Scan for the cell matching the given text and deliver its (x, y) coordinate at center. 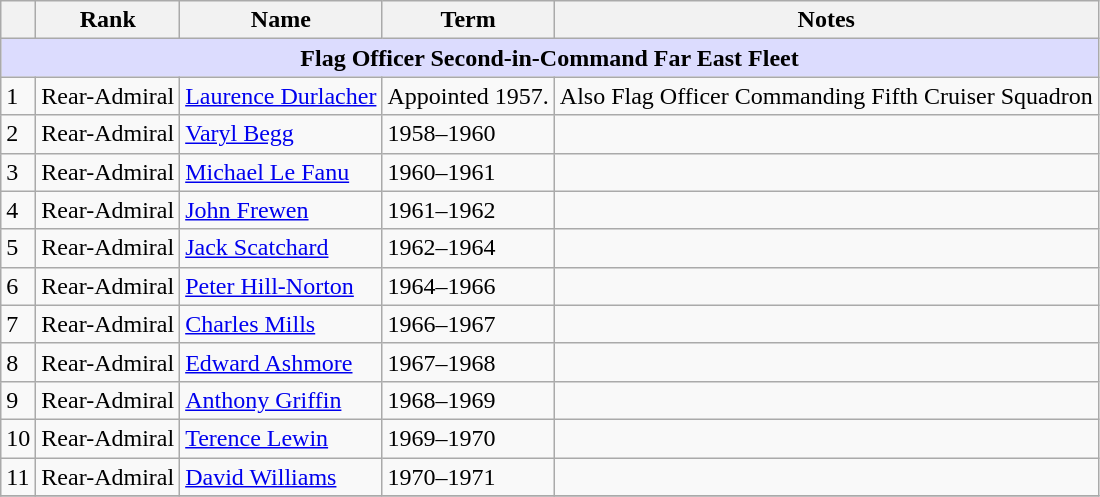
Laurence Durlacher (281, 96)
2 (18, 134)
5 (18, 248)
10 (18, 438)
1958–1960 (468, 134)
1961–1962 (468, 210)
Jack Scatchard (281, 248)
Anthony Griffin (281, 400)
Name (281, 20)
Terence Lewin (281, 438)
8 (18, 362)
6 (18, 286)
1964–1966 (468, 286)
Term (468, 20)
1968–1969 (468, 400)
7 (18, 324)
4 (18, 210)
Flag Officer Second-in-Command Far East Fleet (550, 58)
Notes (826, 20)
Varyl Begg (281, 134)
1970–1971 (468, 477)
John Frewen (281, 210)
9 (18, 400)
3 (18, 172)
1 (18, 96)
1962–1964 (468, 248)
Also Flag Officer Commanding Fifth Cruiser Squadron (826, 96)
1967–1968 (468, 362)
11 (18, 477)
Edward Ashmore (281, 362)
Michael Le Fanu (281, 172)
Rank (108, 20)
Peter Hill-Norton (281, 286)
1969–1970 (468, 438)
Charles Mills (281, 324)
David Williams (281, 477)
1966–1967 (468, 324)
Appointed 1957. (468, 96)
1960–1961 (468, 172)
